Provide the [X, Y] coordinate of the cell's center where the given text is located.  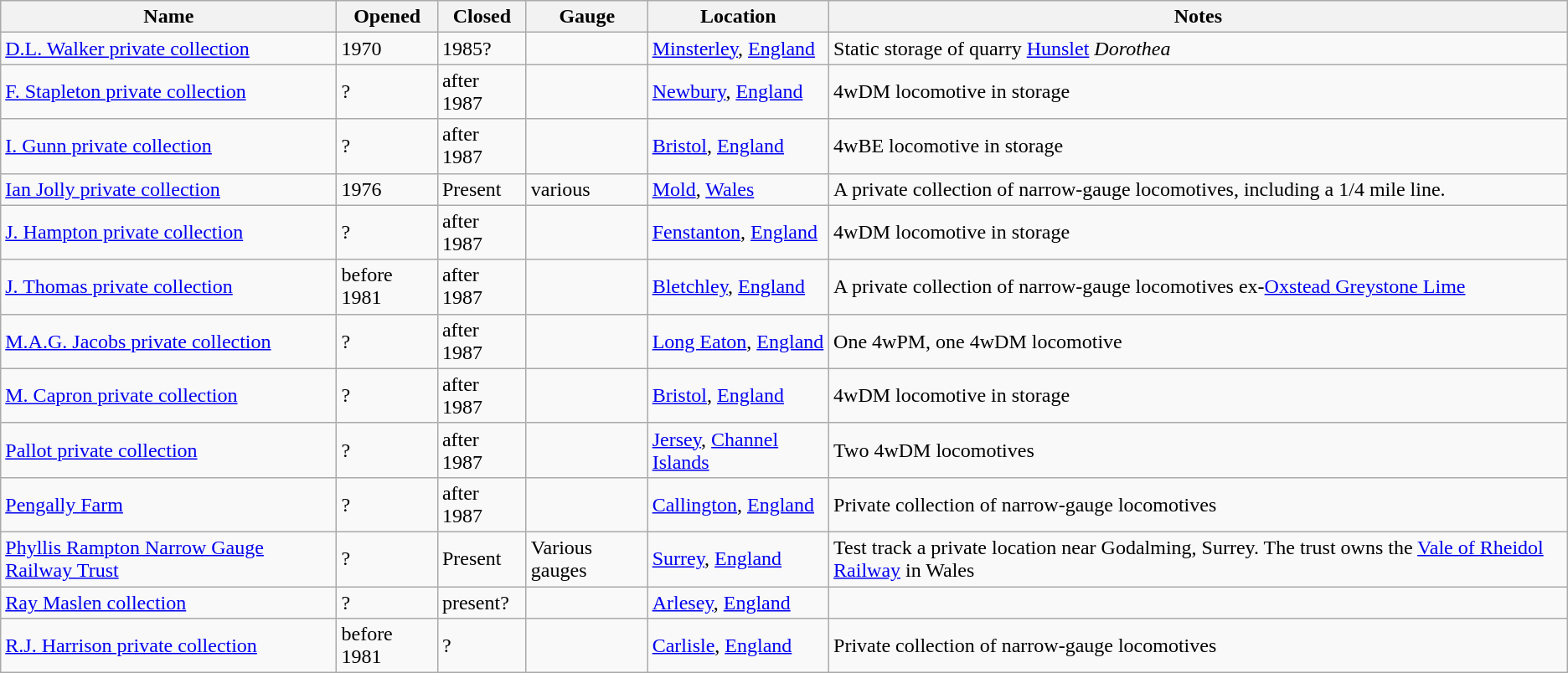
D.L. Walker private collection [169, 49]
1976 [387, 189]
A private collection of narrow-gauge locomotives ex-Oxstead Greystone Lime [1199, 286]
I. Gunn private collection [169, 146]
J. Hampton private collection [169, 233]
Bletchley, England [738, 286]
various [586, 189]
Ray Maslen collection [169, 602]
M. Capron private collection [169, 395]
Static storage of quarry Hunslet Dorothea [1199, 49]
Mold, Wales [738, 189]
One 4wPM, one 4wDM locomotive [1199, 342]
F. Stapleton private collection [169, 92]
Pengally Farm [169, 504]
M.A.G. Jacobs private collection [169, 342]
Newbury, England [738, 92]
Closed [482, 17]
Minsterley, England [738, 49]
1985? [482, 49]
Surrey, England [738, 559]
Notes [1199, 17]
Long Eaton, England [738, 342]
Test track a private location near Godalming, Surrey. The trust owns the Vale of Rheidol Railway in Wales [1199, 559]
Various gauges [586, 559]
Ian Jolly private collection [169, 189]
J. Thomas private collection [169, 286]
Carlisle, England [738, 646]
1970 [387, 49]
Gauge [586, 17]
present? [482, 602]
Phyllis Rampton Narrow Gauge Railway Trust [169, 559]
Fenstanton, England [738, 233]
Name [169, 17]
Location [738, 17]
Arlesey, England [738, 602]
Callington, England [738, 504]
R.J. Harrison private collection [169, 646]
Pallot private collection [169, 450]
Two 4wDM locomotives [1199, 450]
A private collection of narrow-gauge locomotives, including a 1/4 mile line. [1199, 189]
Opened [387, 17]
Jersey, Channel Islands [738, 450]
4wBE locomotive in storage [1199, 146]
